Scan for the cell matching the given text and deliver its [x, y] coordinate at center. 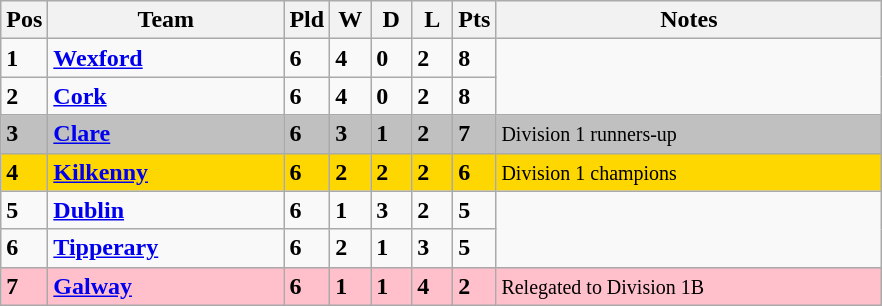
Division 1 runners-up [689, 134]
Dublin [166, 210]
L [432, 20]
Notes [689, 20]
Pld [307, 20]
Pts [474, 20]
Kilkenny [166, 172]
W [350, 20]
Galway [166, 286]
Clare [166, 134]
Pos [24, 20]
D [392, 20]
Division 1 champions [689, 172]
Cork [166, 96]
Tipperary [166, 248]
Team [166, 20]
Wexford [166, 58]
Relegated to Division 1B [689, 286]
